Determine the (x, y) coordinate at the center of the cell enclosing the given text.  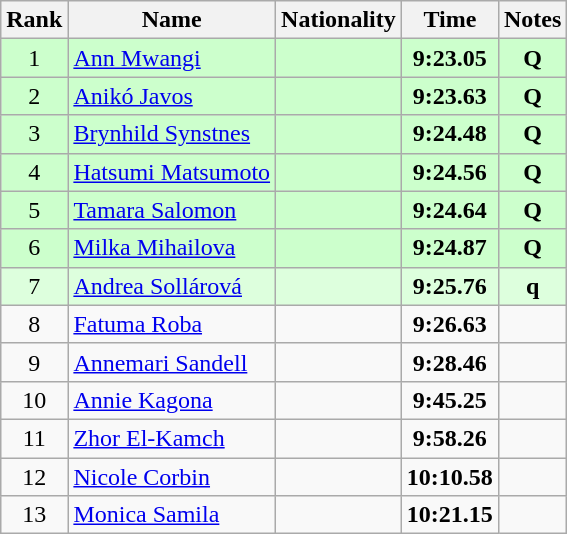
13 (34, 515)
7 (34, 286)
10 (34, 400)
Ann Mwangi (172, 58)
Anikó Javos (172, 96)
12 (34, 477)
Milka Mihailova (172, 248)
Rank (34, 20)
6 (34, 248)
9:23.05 (450, 58)
Time (450, 20)
Tamara Salomon (172, 210)
4 (34, 172)
9:25.76 (450, 286)
Annemari Sandell (172, 362)
Nicole Corbin (172, 477)
5 (34, 210)
Fatuma Roba (172, 324)
Monica Samila (172, 515)
2 (34, 96)
q (532, 286)
9:23.63 (450, 96)
9:24.87 (450, 248)
1 (34, 58)
Hatsumi Matsumoto (172, 172)
9:24.64 (450, 210)
Brynhild Synstnes (172, 134)
Annie Kagona (172, 400)
Nationality (339, 20)
9:24.48 (450, 134)
9 (34, 362)
10:21.15 (450, 515)
9:28.46 (450, 362)
Zhor El-Kamch (172, 438)
9:24.56 (450, 172)
8 (34, 324)
9:45.25 (450, 400)
11 (34, 438)
9:58.26 (450, 438)
9:26.63 (450, 324)
Notes (532, 20)
Andrea Sollárová (172, 286)
Name (172, 20)
3 (34, 134)
10:10.58 (450, 477)
